Pinpoint the cell where the given text exists, returning its [X, Y] midpoint coordinate. 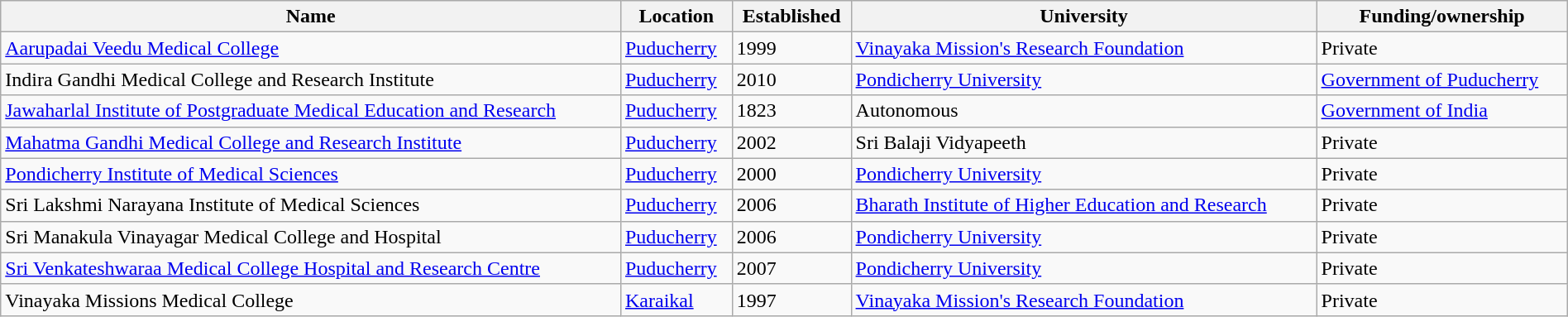
Name [311, 17]
Mahatma Gandhi Medical College and Research Institute [311, 142]
1997 [791, 300]
Vinayaka Missions Medical College [311, 300]
Sri Lakshmi Narayana Institute of Medical Sciences [311, 205]
2000 [791, 174]
2007 [791, 268]
Pondicherry Institute of Medical Sciences [311, 174]
Jawaharlal Institute of Postgraduate Medical Education and Research [311, 111]
1999 [791, 48]
Government of Puducherry [1442, 79]
Aarupadai Veedu Medical College [311, 48]
Autonomous [1083, 111]
Indira Gandhi Medical College and Research Institute [311, 79]
2002 [791, 142]
University [1083, 17]
Karaikal [676, 300]
Sri Balaji Vidyapeeth [1083, 142]
Established [791, 17]
Sri Manakula Vinayagar Medical College and Hospital [311, 237]
Bharath Institute of Higher Education and Research [1083, 205]
Government of India [1442, 111]
Funding/ownership [1442, 17]
Sri Venkateshwaraa Medical College Hospital and Research Centre [311, 268]
1823 [791, 111]
Location [676, 17]
2010 [791, 79]
